Extract the [x, y] coordinate from the center of the cell holding the provided text.  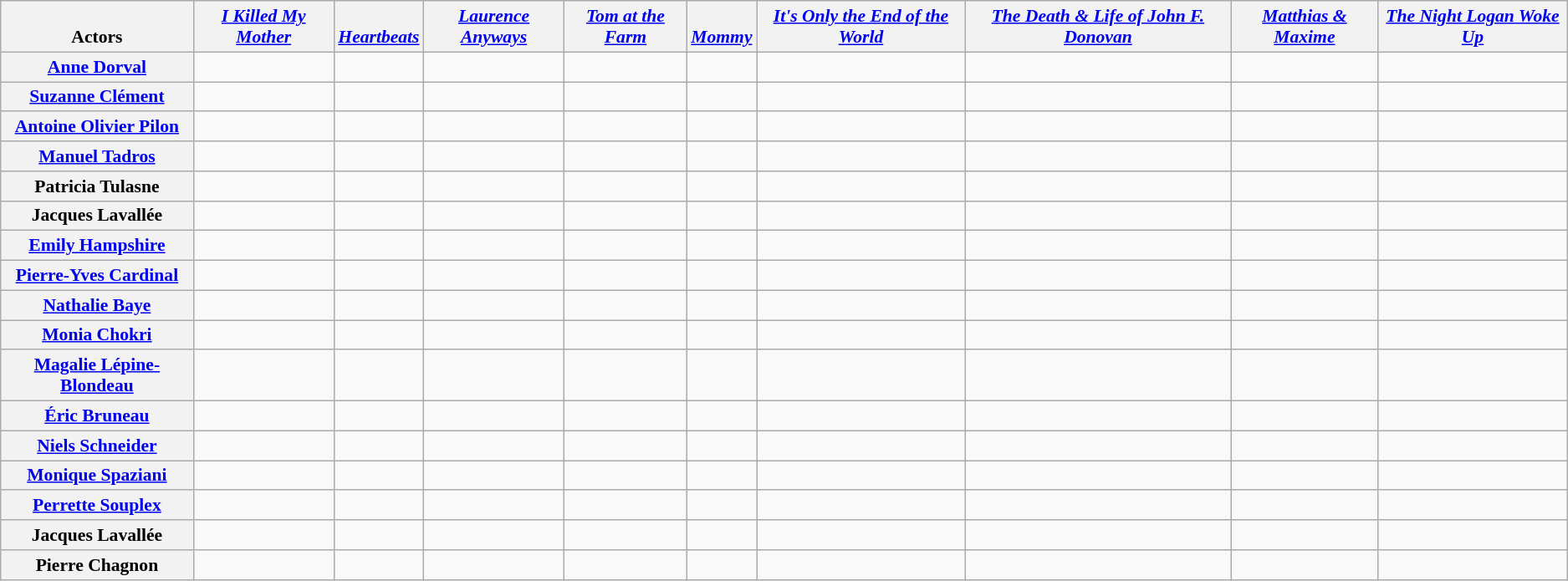
Niels Schneider [97, 446]
The Death & Life of John F. Donovan [1097, 27]
Suzanne Clément [97, 97]
Monia Chokri [97, 335]
Emily Hampshire [97, 246]
Patricia Tulasne [97, 186]
Mommy [721, 27]
Heartbeats [378, 27]
Magalie Lépine-Blondeau [97, 376]
Laurence Anyways [494, 27]
Antoine Olivier Pilon [97, 127]
Nathalie Baye [97, 305]
Perrette Souplex [97, 506]
Tom at the Farm [626, 27]
Pierre Chagnon [97, 565]
The Night Logan Woke Up [1472, 27]
Pierre-Yves Cardinal [97, 276]
Manuel Tadros [97, 156]
Anne Dorval [97, 67]
Matthias & Maxime [1305, 27]
Actors [97, 27]
Éric Bruneau [97, 416]
Monique Spaziani [97, 476]
I Killed My Mother [263, 27]
It's Only the End of the World [861, 27]
